Return the [X, Y] coordinate for the center point of the cell that contains the specified text.  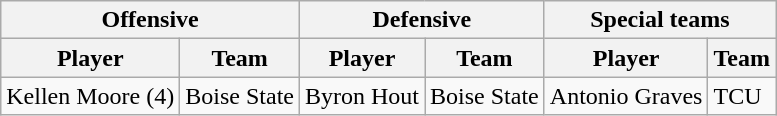
Defensive [422, 20]
Special teams [660, 20]
Offensive [150, 20]
Kellen Moore (4) [90, 96]
Byron Hout [362, 96]
TCU [742, 96]
Antonio Graves [626, 96]
